Detect which cell encompasses the target text, then output its (x, y) center coordinate. 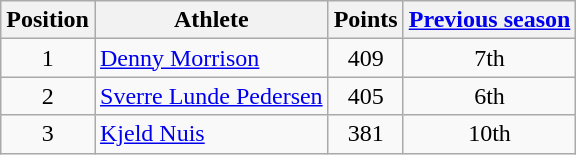
Previous season (490, 20)
409 (366, 58)
6th (490, 96)
Kjeld Nuis (211, 134)
3 (48, 134)
381 (366, 134)
1 (48, 58)
2 (48, 96)
7th (490, 58)
10th (490, 134)
Denny Morrison (211, 58)
405 (366, 96)
Sverre Lunde Pedersen (211, 96)
Position (48, 20)
Points (366, 20)
Athlete (211, 20)
